Search for the cell housing the specified text and yield its [X, Y] center coordinate. 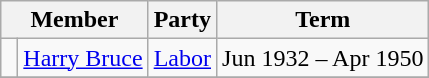
Labor [182, 58]
Jun 1932 – Apr 1950 [323, 58]
Harry Bruce [83, 58]
Party [182, 20]
Member [74, 20]
Term [323, 20]
